Return the [X, Y] coordinate for the center point of the cell that contains the specified text.  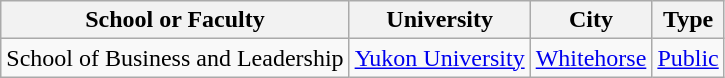
School of Business and Leadership [175, 58]
City [591, 20]
University [440, 20]
School or Faculty [175, 20]
Type [688, 20]
Whitehorse [591, 58]
Public [688, 58]
Yukon University [440, 58]
